Search for the cell housing the specified text and yield its (x, y) center coordinate. 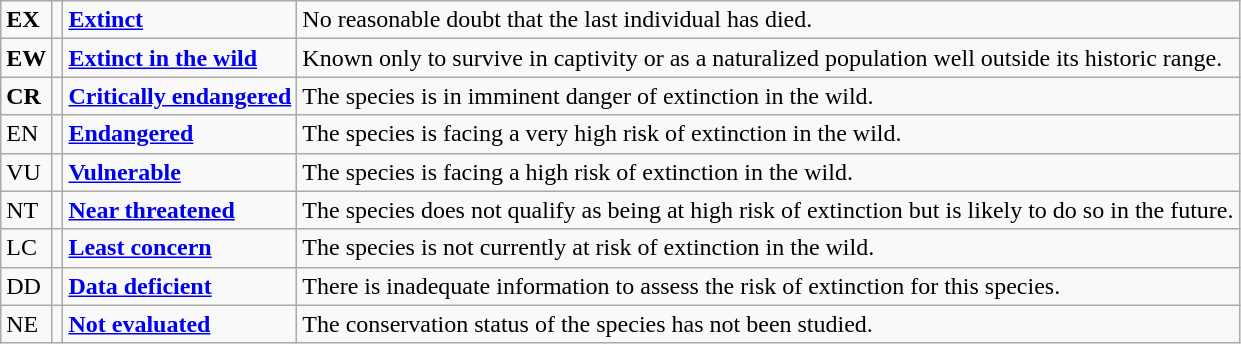
NT (26, 210)
The species does not qualify as being at high risk of extinction but is likely to do so in the future. (768, 210)
The species is in imminent danger of extinction in the wild. (768, 96)
The conservation status of the species has not been studied. (768, 324)
No reasonable doubt that the last individual has died. (768, 20)
The species is not currently at risk of extinction in the wild. (768, 248)
Extinct in the wild (180, 58)
Extinct (180, 20)
EW (26, 58)
Vulnerable (180, 172)
Data deficient (180, 286)
Endangered (180, 134)
Least concern (180, 248)
Not evaluated (180, 324)
EN (26, 134)
There is inadequate information to assess the risk of extinction for this species. (768, 286)
The species is facing a high risk of extinction in the wild. (768, 172)
Known only to survive in captivity or as a naturalized population well outside its historic range. (768, 58)
NE (26, 324)
VU (26, 172)
EX (26, 20)
Critically endangered (180, 96)
The species is facing a very high risk of extinction in the wild. (768, 134)
LC (26, 248)
Near threatened (180, 210)
CR (26, 96)
DD (26, 286)
